Search for the cell housing the specified text and yield its (X, Y) center coordinate. 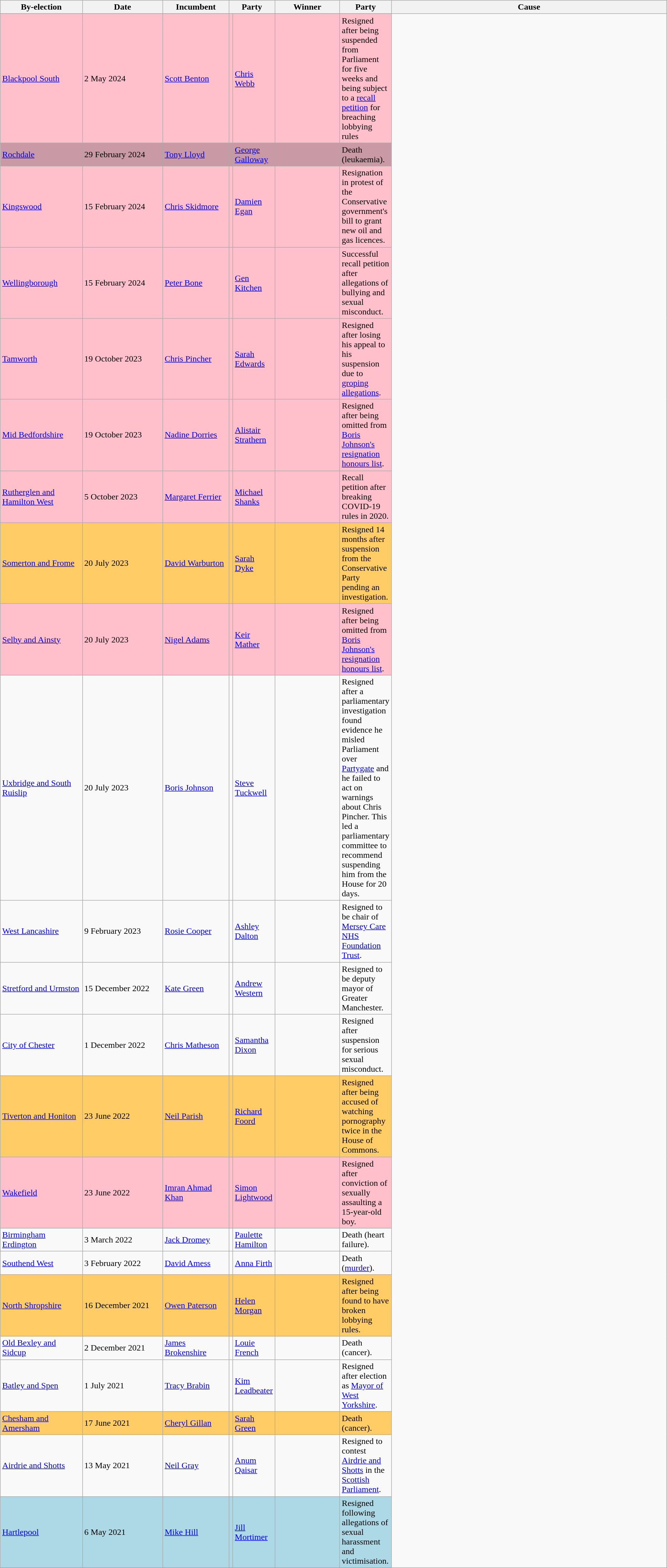
Winner (307, 7)
Resigned after being accused of watching pornography twice in the House of Commons. (366, 1117)
Sarah Green (254, 1423)
Paulette Hamilton (254, 1240)
West Lancashire (41, 931)
Birmingham Erdington (41, 1240)
9 February 2023 (123, 931)
Uxbridge and South Ruislip (41, 788)
Kate Green (196, 988)
Date (123, 7)
Southend West (41, 1263)
1 July 2021 (123, 1385)
Boris Johnson (196, 788)
Imran Ahmad Khan (196, 1193)
Owen Paterson (196, 1306)
Resigned after losing his appeal to his suspension due to groping allegations. (366, 359)
Anna Firth (254, 1263)
Tracy Brabin (196, 1385)
Chris Skidmore (196, 207)
Airdrie and Shotts (41, 1465)
Chris Webb (254, 78)
Nadine Dorries (196, 435)
Chris Matheson (196, 1045)
Sarah Edwards (254, 359)
2 December 2021 (123, 1348)
Rosie Cooper (196, 931)
Sarah Dyke (254, 563)
Chesham and Amersham (41, 1423)
Death (heart failure). (366, 1240)
Simon Lightwood (254, 1193)
Resigned to be deputy mayor of Greater Manchester. (366, 988)
Richard Foord (254, 1117)
Samantha Dixon (254, 1045)
2 May 2024 (123, 78)
George Galloway (254, 155)
Jill Mortimer (254, 1532)
Death (murder). (366, 1263)
North Shropshire (41, 1306)
James Brokenshire (196, 1348)
Selby and Ainsty (41, 639)
17 June 2021 (123, 1423)
Recall petition after breaking COVID-19 rules in 2020. (366, 497)
Michael Shanks (254, 497)
Gen Kitchen (254, 283)
David Warburton (196, 563)
Kim Leadbeater (254, 1385)
Stretford and Urmston (41, 988)
Damien Egan (254, 207)
Tamworth (41, 359)
Resigned after being found to have broken lobbying rules. (366, 1306)
Margaret Ferrier (196, 497)
Neil Gray (196, 1465)
Steve Tuckwell (254, 788)
Peter Bone (196, 283)
Incumbent (196, 7)
City of Chester (41, 1045)
Old Bexley and Sidcup (41, 1348)
David Amess (196, 1263)
Resigned to contest Airdrie and Shotts in the Scottish Parliament. (366, 1465)
Resigned to be chair of Mersey Care NHS Foundation Trust. (366, 931)
Resigned 14 months after suspension from the Conservative Party pending an investigation. (366, 563)
Helen Morgan (254, 1306)
Cheryl Gillan (196, 1423)
Resigned after suspension for serious sexual misconduct. (366, 1045)
Mid Bedfordshire (41, 435)
Batley and Spen (41, 1385)
Chris Pincher (196, 359)
Tony Lloyd (196, 155)
Resigned after being suspended from Parliament for five weeks and being subject to a recall petition for breaching lobbying rules (366, 78)
Keir Mather (254, 639)
Anum Qaisar (254, 1465)
16 December 2021 (123, 1306)
Louie French (254, 1348)
Death (leukaemia). (366, 155)
13 May 2021 (123, 1465)
Tiverton and Honiton (41, 1117)
3 February 2022 (123, 1263)
Resigned after conviction of sexually assaulting a 15-year-old boy. (366, 1193)
6 May 2021 (123, 1532)
Resignation in protest of the Conservative government's bill to grant new oil and gas licences. (366, 207)
Andrew Western (254, 988)
Successful recall petition after allegations of bullying and sexual misconduct. (366, 283)
Rutherglen and Hamilton West (41, 497)
Resigned following allegations of sexual harassment and victimisation. (366, 1532)
Cause (529, 7)
29 February 2024 (123, 155)
Nigel Adams (196, 639)
5 October 2023 (123, 497)
3 March 2022 (123, 1240)
Wakefield (41, 1193)
Jack Dromey (196, 1240)
Rochdale (41, 155)
Kingswood (41, 207)
Somerton and Frome (41, 563)
Resigned after election as Mayor of West Yorkshire. (366, 1385)
Scott Benton (196, 78)
Wellingborough (41, 283)
Neil Parish (196, 1117)
Blackpool South (41, 78)
By-election (41, 7)
1 December 2022 (123, 1045)
Hartlepool (41, 1532)
15 December 2022 (123, 988)
Mike Hill (196, 1532)
Alistair Strathern (254, 435)
Ashley Dalton (254, 931)
